Output the (X, Y) coordinate of the center of the cell containing the given text.  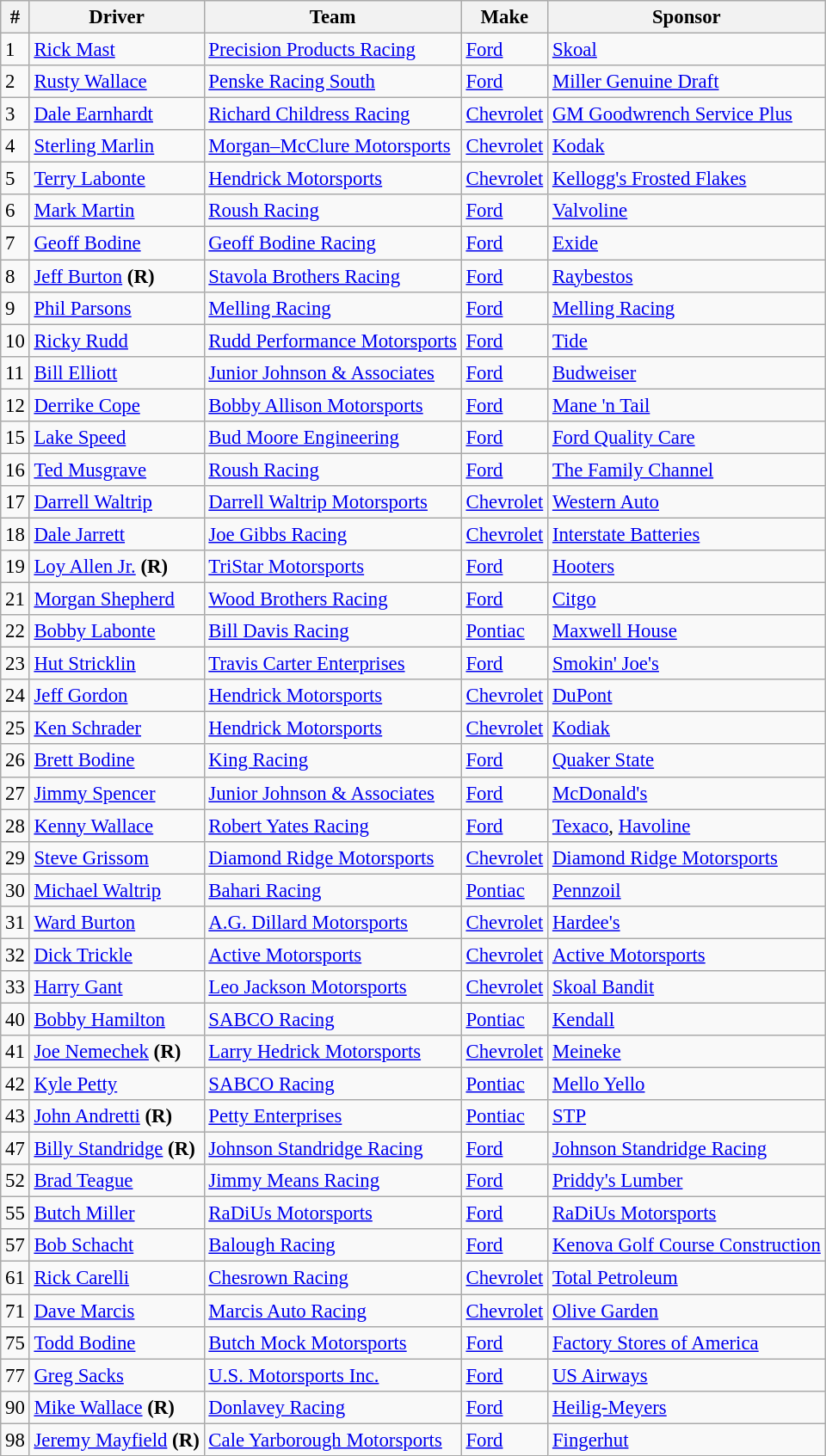
Chesrown Racing (332, 1278)
Morgan Shepherd (117, 599)
Precision Products Racing (332, 50)
40 (15, 1019)
Texaco, Havoline (687, 826)
GM Goodwrench Service Plus (687, 114)
Kodiak (687, 728)
Brett Bodine (117, 761)
The Family Channel (687, 470)
Ricky Rudd (117, 341)
# (15, 17)
Robert Yates Racing (332, 826)
Brad Teague (117, 1181)
Maxwell House (687, 631)
Mark Martin (117, 211)
Morgan–McClure Motorsports (332, 146)
75 (15, 1342)
31 (15, 923)
Heilig-Meyers (687, 1407)
Bud Moore Engineering (332, 438)
22 (15, 631)
Butch Miller (117, 1213)
7 (15, 243)
6 (15, 211)
21 (15, 599)
Travis Carter Enterprises (332, 664)
Kyle Petty (117, 1084)
Wood Brothers Racing (332, 599)
A.G. Dillard Motorsports (332, 923)
Cale Yarborough Motorsports (332, 1440)
9 (15, 308)
Penske Racing South (332, 82)
Interstate Batteries (687, 534)
Rick Carelli (117, 1278)
Derrike Cope (117, 405)
11 (15, 372)
Skoal (687, 50)
Exide (687, 243)
Raybestos (687, 276)
55 (15, 1213)
Butch Mock Motorsports (332, 1342)
19 (15, 567)
Phil Parsons (117, 308)
Bill Elliott (117, 372)
Marcis Auto Racing (332, 1311)
Factory Stores of America (687, 1342)
57 (15, 1246)
King Racing (332, 761)
Kenova Golf Course Construction (687, 1246)
3 (15, 114)
US Airways (687, 1375)
Michael Waltrip (117, 890)
Kodak (687, 146)
Budweiser (687, 372)
24 (15, 696)
Todd Bodine (117, 1342)
23 (15, 664)
Darrell Waltrip Motorsports (332, 502)
Quaker State (687, 761)
18 (15, 534)
27 (15, 793)
STP (687, 1116)
Steve Grissom (117, 857)
Olive Garden (687, 1311)
Balough Racing (332, 1246)
Mello Yello (687, 1084)
Rick Mast (117, 50)
Rudd Performance Motorsports (332, 341)
17 (15, 502)
28 (15, 826)
26 (15, 761)
Joe Gibbs Racing (332, 534)
Jimmy Means Racing (332, 1181)
Kendall (687, 1019)
Sponsor (687, 17)
Bob Schacht (117, 1246)
Dave Marcis (117, 1311)
2 (15, 82)
Kellogg's Frosted Flakes (687, 179)
Dale Jarrett (117, 534)
10 (15, 341)
33 (15, 987)
Bobby Labonte (117, 631)
Western Auto (687, 502)
30 (15, 890)
Ted Musgrave (117, 470)
43 (15, 1116)
Bill Davis Racing (332, 631)
Dale Earnhardt (117, 114)
McDonald's (687, 793)
Mane 'n Tail (687, 405)
Harry Gant (117, 987)
Geoff Bodine (117, 243)
Valvoline (687, 211)
47 (15, 1149)
Driver (117, 17)
Richard Childress Racing (332, 114)
52 (15, 1181)
Total Petroleum (687, 1278)
Geoff Bodine Racing (332, 243)
Bobby Hamilton (117, 1019)
Ford Quality Care (687, 438)
Tide (687, 341)
Skoal Bandit (687, 987)
1 (15, 50)
42 (15, 1084)
Citgo (687, 599)
Greg Sacks (117, 1375)
Jimmy Spencer (117, 793)
Sterling Marlin (117, 146)
Hooters (687, 567)
John Andretti (R) (117, 1116)
Smokin' Joe's (687, 664)
Jeremy Mayfield (R) (117, 1440)
Lake Speed (117, 438)
15 (15, 438)
Petty Enterprises (332, 1116)
Hut Stricklin (117, 664)
Priddy's Lumber (687, 1181)
Make (504, 17)
Bobby Allison Motorsports (332, 405)
61 (15, 1278)
Fingerhut (687, 1440)
Ward Burton (117, 923)
98 (15, 1440)
Dick Trickle (117, 955)
90 (15, 1407)
Kenny Wallace (117, 826)
Stavola Brothers Racing (332, 276)
Joe Nemechek (R) (117, 1052)
Meineke (687, 1052)
Pennzoil (687, 890)
41 (15, 1052)
77 (15, 1375)
8 (15, 276)
Larry Hedrick Motorsports (332, 1052)
5 (15, 179)
16 (15, 470)
Terry Labonte (117, 179)
TriStar Motorsports (332, 567)
Bahari Racing (332, 890)
DuPont (687, 696)
Miller Genuine Draft (687, 82)
Loy Allen Jr. (R) (117, 567)
12 (15, 405)
Leo Jackson Motorsports (332, 987)
Donlavey Racing (332, 1407)
32 (15, 955)
Team (332, 17)
Rusty Wallace (117, 82)
71 (15, 1311)
Hardee's (687, 923)
Billy Standridge (R) (117, 1149)
Darrell Waltrip (117, 502)
Jeff Burton (R) (117, 276)
U.S. Motorsports Inc. (332, 1375)
Mike Wallace (R) (117, 1407)
Ken Schrader (117, 728)
Jeff Gordon (117, 696)
29 (15, 857)
4 (15, 146)
25 (15, 728)
